For the text-containing cell, return its midpoint in [X, Y] coordinate format. 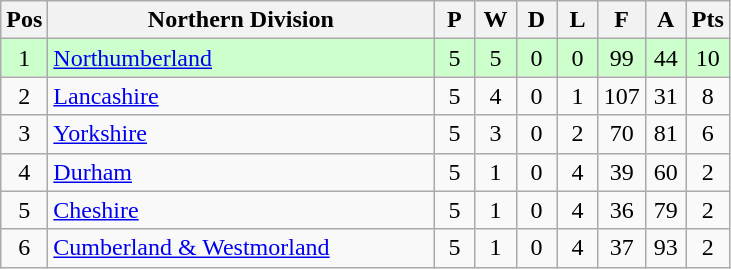
Northern Division [241, 20]
Pos [24, 20]
Yorkshire [241, 134]
Pts [708, 20]
31 [666, 96]
F [622, 20]
81 [666, 134]
37 [622, 248]
Northumberland [241, 58]
Cheshire [241, 210]
93 [666, 248]
60 [666, 172]
99 [622, 58]
Durham [241, 172]
36 [622, 210]
44 [666, 58]
70 [622, 134]
D [536, 20]
L [578, 20]
Lancashire [241, 96]
A [666, 20]
79 [666, 210]
8 [708, 96]
Cumberland & Westmorland [241, 248]
39 [622, 172]
10 [708, 58]
P [454, 20]
107 [622, 96]
W [496, 20]
